For the text-containing cell, return its midpoint in (x, y) coordinate format. 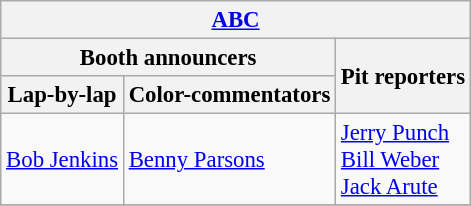
Booth announcers (168, 58)
Bob Jenkins (62, 160)
Benny Parsons (229, 160)
Color-commentators (229, 95)
Lap-by-lap (62, 95)
Pit reporters (404, 76)
Jerry Punch Bill Weber Jack Arute (404, 160)
ABC (236, 20)
